Output the [X, Y] coordinate of the center of the cell containing the given text.  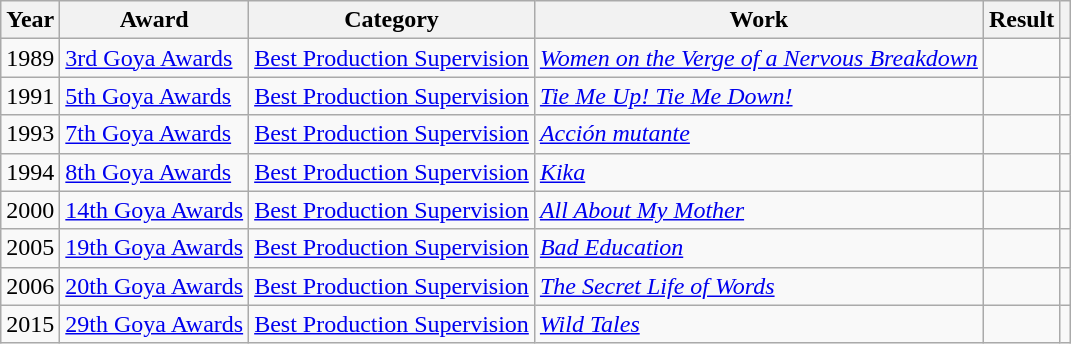
All About My Mother [758, 210]
1989 [30, 58]
20th Goya Awards [154, 286]
Wild Tales [758, 324]
Result [1021, 20]
Kika [758, 172]
Category [392, 20]
Tie Me Up! Tie Me Down! [758, 96]
14th Goya Awards [154, 210]
5th Goya Awards [154, 96]
Award [154, 20]
Women on the Verge of a Nervous Breakdown [758, 58]
19th Goya Awards [154, 248]
2005 [30, 248]
1994 [30, 172]
3rd Goya Awards [154, 58]
2015 [30, 324]
29th Goya Awards [154, 324]
2006 [30, 286]
8th Goya Awards [154, 172]
Year [30, 20]
Work [758, 20]
Acción mutante [758, 134]
7th Goya Awards [154, 134]
1993 [30, 134]
1991 [30, 96]
The Secret Life of Words [758, 286]
Bad Education [758, 248]
2000 [30, 210]
